Search for the cell housing the specified text and yield its [X, Y] center coordinate. 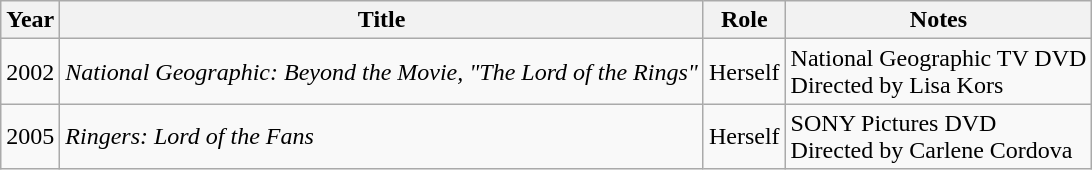
SONY Pictures DVDDirected by Carlene Cordova [938, 136]
Ringers: Lord of the Fans [382, 136]
Notes [938, 20]
2005 [30, 136]
National Geographic TV DVDDirected by Lisa Kors [938, 72]
Title [382, 20]
Role [744, 20]
National Geographic: Beyond the Movie, "The Lord of the Rings" [382, 72]
2002 [30, 72]
Year [30, 20]
